Extract the [X, Y] coordinate from the center of the cell holding the provided text.  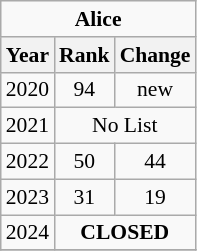
Year [28, 55]
No List [124, 126]
19 [156, 197]
Rank [84, 55]
50 [84, 162]
Alice [98, 19]
CLOSED [124, 233]
2021 [28, 126]
2023 [28, 197]
94 [84, 90]
2022 [28, 162]
44 [156, 162]
new [156, 90]
Change [156, 55]
2024 [28, 233]
31 [84, 197]
2020 [28, 90]
